Pinpoint the cell where the given text exists, returning its [X, Y] midpoint coordinate. 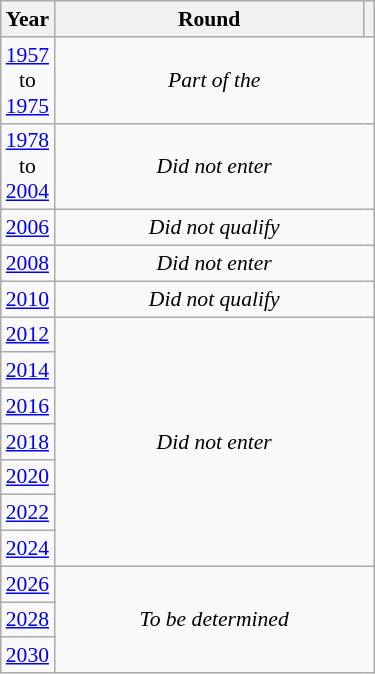
2016 [28, 406]
2018 [28, 442]
1978to2004 [28, 166]
2026 [28, 584]
2008 [28, 264]
2024 [28, 549]
Round [209, 19]
2012 [28, 335]
2006 [28, 228]
Part of the [214, 80]
Year [28, 19]
2010 [28, 299]
2014 [28, 371]
2020 [28, 477]
2022 [28, 513]
2028 [28, 620]
2030 [28, 656]
1957to1975 [28, 80]
To be determined [214, 620]
